Provide the [x, y] coordinate of the cell's center where the given text is located.  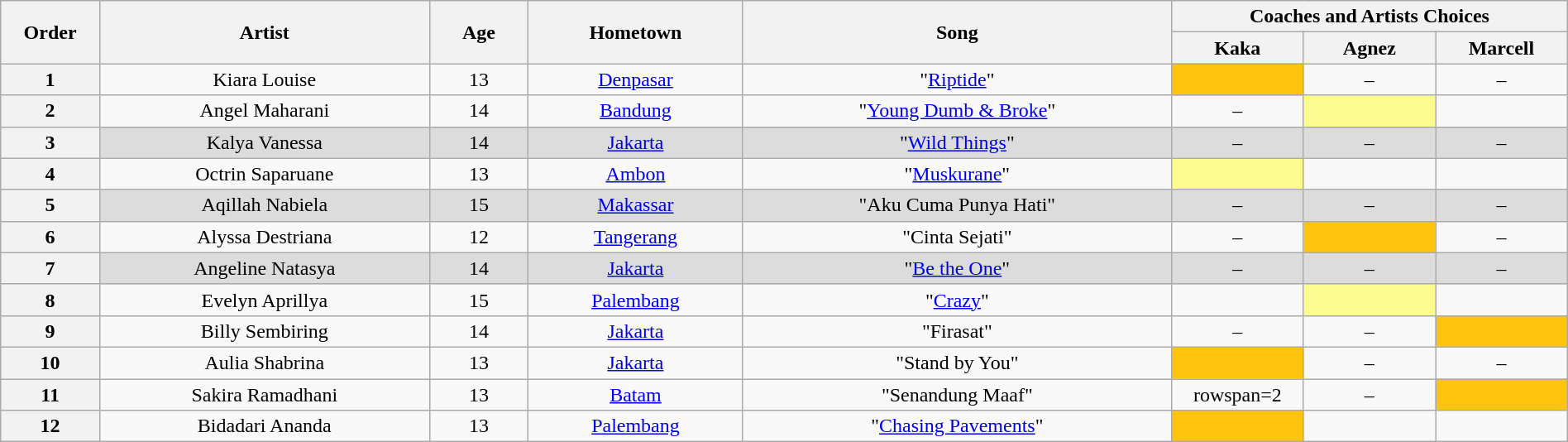
2 [50, 111]
"Cinta Sejati" [958, 237]
"Crazy" [958, 300]
7 [50, 268]
"Firasat" [958, 331]
Evelyn Aprillya [265, 300]
"Young Dumb & Broke" [958, 111]
1 [50, 79]
Coaches and Artists Choices [1370, 17]
"Muskurane" [958, 174]
Kaka [1238, 48]
"Riptide" [958, 79]
9 [50, 331]
"Chasing Pavements" [958, 426]
Alyssa Destriana [265, 237]
"Wild Things" [958, 142]
Song [958, 32]
10 [50, 363]
Agnez [1370, 48]
Angeline Natasya [265, 268]
"Senandung Maaf" [958, 395]
Octrin Saparuane [265, 174]
Marcell [1502, 48]
Age [479, 32]
"Aku Cuma Punya Hati" [958, 205]
Artist [265, 32]
Tangerang [635, 237]
Bidadari Ananda [265, 426]
Bandung [635, 111]
Hometown [635, 32]
Order [50, 32]
Denpasar [635, 79]
rowspan=2 [1238, 395]
8 [50, 300]
Aulia Shabrina [265, 363]
Kiara Louise [265, 79]
Billy Sembiring [265, 331]
4 [50, 174]
Ambon [635, 174]
Batam [635, 395]
Sakira Ramadhani [265, 395]
5 [50, 205]
3 [50, 142]
Aqillah Nabiela [265, 205]
Angel Maharani [265, 111]
Kalya Vanessa [265, 142]
Makassar [635, 205]
11 [50, 395]
"Stand by You" [958, 363]
6 [50, 237]
"Be the One" [958, 268]
